Extract the (x, y) coordinate from the center of the cell holding the provided text.  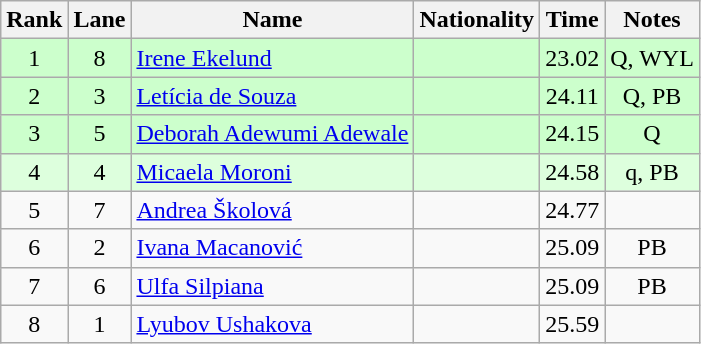
23.02 (572, 58)
Deborah Adewumi Adewale (272, 134)
Ivana Macanović (272, 248)
24.77 (572, 210)
25.59 (572, 324)
Lane (100, 20)
Notes (652, 20)
Lyubov Ushakova (272, 324)
Ulfa Silpiana (272, 286)
Letícia de Souza (272, 96)
Nationality (477, 20)
Andrea Školová (272, 210)
Q, WYL (652, 58)
Name (272, 20)
Irene Ekelund (272, 58)
Q, PB (652, 96)
Micaela Moroni (272, 172)
Q (652, 134)
q, PB (652, 172)
24.11 (572, 96)
Time (572, 20)
Rank (34, 20)
24.58 (572, 172)
24.15 (572, 134)
